Capture the cell that displays the provided text and extract its [x, y] central coordinate. 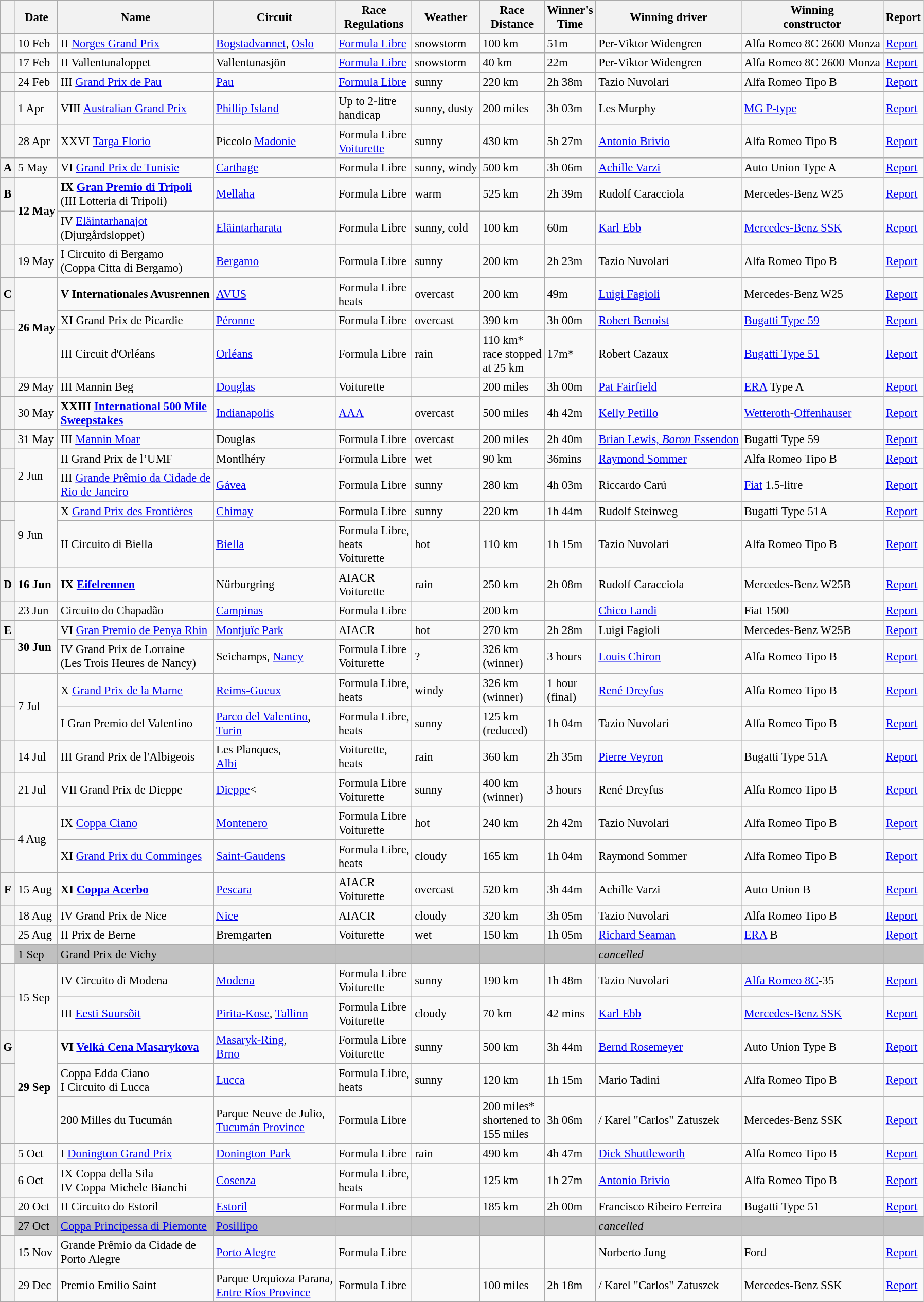
Modena [275, 981]
Pau [275, 82]
16 Jun [36, 585]
60m [570, 227]
Louis Chiron [669, 657]
70 km [512, 1014]
30 Jun [36, 647]
VI Grand Prix de Tunisie [135, 168]
AVUS [275, 294]
I Gran Premio del Valentino [135, 724]
Premio Emilio Saint [135, 1286]
30 May [36, 413]
125 km(reduced) [512, 724]
1 hour (final) [570, 690]
Ford [812, 1252]
Porto Alegre [275, 1252]
VII Grand Prix de Dieppe [135, 789]
12 May [36, 211]
19 May [36, 260]
200 Milles du Tucumán [135, 1121]
490 km [512, 1154]
Voiturette,heats [374, 756]
7 Jul [36, 706]
270 km [512, 630]
Date [36, 17]
D [8, 585]
9 Jun [36, 535]
200 miles* shortened to155 miles [512, 1121]
23 Jun [36, 611]
Formula Libre,heatsVoiturette [374, 544]
2h 18m [570, 1286]
29 May [36, 387]
18 Aug [36, 916]
Pierre Veyron [669, 756]
III Grand Prix de Pau [135, 82]
Robert Cazaux [669, 354]
Bogstadvannet, Oslo [275, 44]
Coppa Edda Ciano I Circuito di Lucca [135, 1081]
10 Feb [36, 44]
360 km [512, 756]
B [8, 195]
III Grand Prix de l'Albigeois [135, 756]
Lucca [275, 1081]
RaceDistance [512, 17]
Francisco Ribeiro Ferreira [669, 1206]
125 km [512, 1181]
ERA Type A [812, 387]
XI Coppa Acerbo [135, 889]
XXVI Targa Florio [135, 142]
I Circuito di Bergamo(Coppa Citta di Bergamo) [135, 260]
Indianapolis [275, 413]
II Circuito do Estoril [135, 1206]
1h 48m [570, 981]
Campinas [275, 611]
165 km [512, 856]
V Internationales Avusrennen [135, 294]
E [8, 630]
Richard Seaman [669, 935]
Seichamps, Nancy [275, 657]
5 Oct [36, 1154]
26 May [36, 327]
IX Gran Premio di Tripoli (III Lotteria di Tripoli) [135, 195]
2h 28m [570, 630]
II Circuito di Biella [135, 544]
240 km [512, 823]
Name [135, 17]
Winner'sTime [570, 17]
Wetteroth-Offenhauser [812, 413]
Chico Landi [669, 611]
500 miles [512, 413]
Coppa Principessa di Piemonte [135, 1226]
29 Sep [36, 1087]
15 Nov [36, 1252]
190 km [512, 981]
49m [570, 294]
22m [570, 63]
Dieppe< [275, 789]
1h 44m [570, 512]
Up to 2-litrehandicap [374, 108]
Mellaha [275, 195]
VI Gran Premio de Penya Rhin [135, 630]
Biella [275, 544]
90 km [512, 459]
320 km [512, 916]
Circuito do Chapadão [135, 611]
Parque Urquioza Parana,Entre Ríos Province [275, 1286]
IX Coppa Ciano [135, 823]
27 Oct [36, 1226]
15 Sep [36, 997]
Pat Fairfield [669, 387]
Rudolf Steinweg [669, 512]
110 km [512, 544]
II Vallentunaloppet [135, 63]
warm [446, 195]
Dick Shuttleworth [669, 1154]
40 km [512, 63]
36mins [570, 459]
3h 03m [570, 108]
2h 38m [570, 82]
Brian Lewis, Baron Essendon [669, 439]
Bremgarten [275, 935]
sunny, dusty [446, 108]
II Norges Grand Prix [135, 44]
Reims-Gueux [275, 690]
110 km*race stoppedat 25 km [512, 354]
17 Feb [36, 63]
Nice [275, 916]
IV Grand Prix de Lorraine(Les Trois Heures de Nancy) [135, 657]
Alfa Romeo 8C-35 [812, 981]
Montenero [275, 823]
Eläintarharata [275, 227]
G [8, 1047]
14 Jul [36, 756]
Péronne [275, 320]
Estoril [275, 1206]
IV Eläintarhanajot(Djurgårdsloppet) [135, 227]
28 Apr [36, 142]
IX Eifelrennen [135, 585]
100 miles [512, 1286]
Montlhéry [275, 459]
III Grande Prêmio da Cidade de Rio de Janeiro [135, 485]
Winning driver [669, 17]
IX Coppa della SilaIV Coppa Michele Bianchi [135, 1181]
Nürburgring [275, 585]
C [8, 294]
1h 27m [570, 1181]
4 Aug [36, 840]
Phillip Island [275, 108]
15 Aug [36, 889]
Carthage [275, 168]
24 Feb [36, 82]
430 km [512, 142]
XI Grand Prix de Picardie [135, 320]
Kelly Petillo [669, 413]
AAA [374, 413]
250 km [512, 585]
Parco del Valentino,Turin [275, 724]
Circuit [275, 17]
Parque Neuve de Julio,Tucumán Province [275, 1121]
? [446, 657]
X Grand Prix des Frontières [135, 512]
5 May [36, 168]
4h 03m [570, 485]
29 Dec [36, 1286]
150 km [512, 935]
MG P-type [812, 108]
42 mins [570, 1014]
Posillipo [275, 1226]
VIII Australian Grand Prix [135, 108]
400 km(winner) [512, 789]
4h 47m [570, 1154]
X Grand Prix de la Marne [135, 690]
2h 23m [570, 260]
XXIII International 500 Mile Sweepstakes [135, 413]
RaceRegulations [374, 17]
II Prix de Berne [135, 935]
Fiat 1500 [812, 611]
1 Apr [36, 108]
Cosenza [275, 1181]
21 Jul [36, 789]
windy [446, 690]
Les Planques,Albi [275, 756]
Orléans [275, 354]
3h 05m [570, 916]
Gávea [275, 485]
III Mannin Beg [135, 387]
Auto Union Type A [812, 168]
6 Oct [36, 1181]
Vallentunasjön [275, 63]
5h 27m [570, 142]
31 May [36, 439]
Formula Libreheats [374, 294]
VI Velká Cena Masarykova [135, 1047]
III Mannin Moar [135, 439]
185 km [512, 1206]
Chimay [275, 512]
2h 40m [570, 439]
ERA B [812, 935]
Donington Park [275, 1154]
Pirita-Kose, Tallinn [275, 1014]
XI Grand Prix du Comminges [135, 856]
III Eesti Suursõit [135, 1014]
Weather [446, 17]
IV Circuito di Modena [135, 981]
Fiat 1.5-litre [812, 485]
Saint-Gaudens [275, 856]
IV Grand Prix de Nice [135, 916]
III Circuit d'Orléans [135, 354]
Bergamo [275, 260]
1h 05m [570, 935]
II Grand Prix de l’UMF [135, 459]
Auto Union Type B [812, 1047]
2h 00m [570, 1206]
sunny, cold [446, 227]
A [8, 168]
Les Murphy [669, 108]
Robert Benoist [669, 320]
280 km [512, 485]
2 Jun [36, 475]
Riccardo Carú [669, 485]
Montjuïc Park [275, 630]
525 km [512, 195]
520 km [512, 889]
2h 08m [570, 585]
I Donington Grand Prix [135, 1154]
120 km [512, 1081]
Mario Tadini [669, 1081]
Norberto Jung [669, 1252]
Piccolo Madonie [275, 142]
17m* [570, 354]
Masaryk-Ring,Brno [275, 1047]
F [8, 889]
Grand Prix de Vichy [135, 955]
Grande Prêmio da Cidade de Porto Alegre [135, 1252]
1 Sep [36, 955]
51m [570, 44]
Pescara [275, 889]
Winningconstructor [812, 17]
2h 42m [570, 823]
390 km [512, 320]
25 Aug [36, 935]
4h 42m [570, 413]
2h 39m [570, 195]
sunny, windy [446, 168]
2h 35m [570, 756]
20 Oct [36, 1206]
Auto Union B [812, 889]
Bernd Rosemeyer [669, 1047]
